Scan for the cell matching the given text and deliver its [X, Y] coordinate at center. 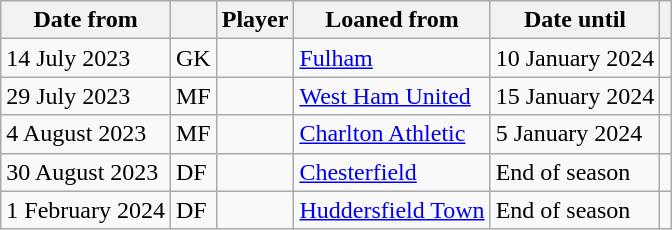
Player [255, 20]
14 July 2023 [86, 58]
GK [193, 58]
29 July 2023 [86, 96]
Date until [575, 20]
15 January 2024 [575, 96]
5 January 2024 [575, 134]
Huddersfield Town [392, 210]
Fulham [392, 58]
Chesterfield [392, 172]
1 February 2024 [86, 210]
Charlton Athletic [392, 134]
Loaned from [392, 20]
Date from [86, 20]
10 January 2024 [575, 58]
West Ham United [392, 96]
4 August 2023 [86, 134]
30 August 2023 [86, 172]
